From the cell containing the given text, extract its center point as [x, y] coordinate. 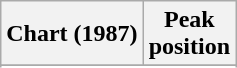
Chart (1987) [72, 34]
Peakposition [189, 34]
